Scan for the cell matching the given text and deliver its (X, Y) coordinate at center. 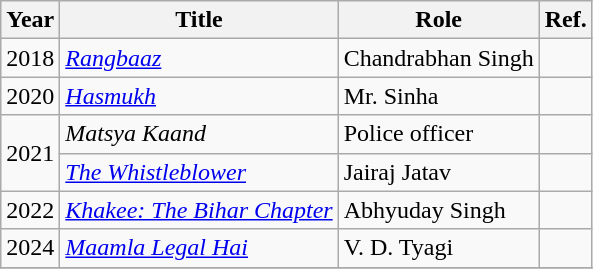
Maamla Legal Hai (199, 248)
Jairaj Jatav (438, 172)
2022 (30, 210)
Chandrabhan Singh (438, 58)
2024 (30, 248)
Hasmukh (199, 96)
Khakee: The Bihar Chapter (199, 210)
Year (30, 20)
Rangbaaz (199, 58)
Ref. (566, 20)
V. D. Tyagi (438, 248)
2020 (30, 96)
2018 (30, 58)
The Whistleblower (199, 172)
Role (438, 20)
Matsya Kaand (199, 134)
Abhyuday Singh (438, 210)
2021 (30, 153)
Mr. Sinha (438, 96)
Title (199, 20)
Police officer (438, 134)
